Find where the given text appears and provide that cell's center as (x, y) coordinate. 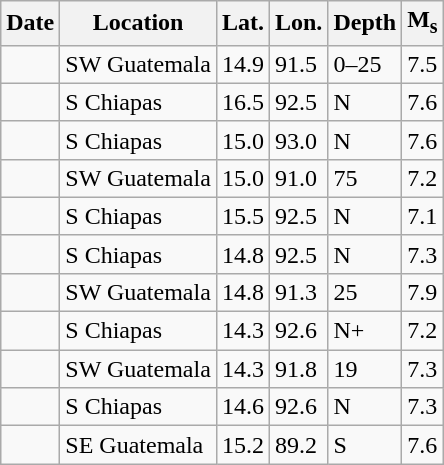
91.3 (298, 292)
93.0 (298, 140)
Ms (423, 23)
14.6 (242, 407)
Location (138, 23)
16.5 (242, 102)
15.5 (242, 216)
15.2 (242, 445)
7.1 (423, 216)
S (365, 445)
Lon. (298, 23)
N+ (365, 331)
91.5 (298, 64)
89.2 (298, 445)
7.5 (423, 64)
25 (365, 292)
14.9 (242, 64)
SE Guatemala (138, 445)
Date (30, 23)
Lat. (242, 23)
91.0 (298, 178)
91.8 (298, 369)
75 (365, 178)
Depth (365, 23)
7.9 (423, 292)
0–25 (365, 64)
19 (365, 369)
